Find where the given text appears and provide that cell's center as (X, Y) coordinate. 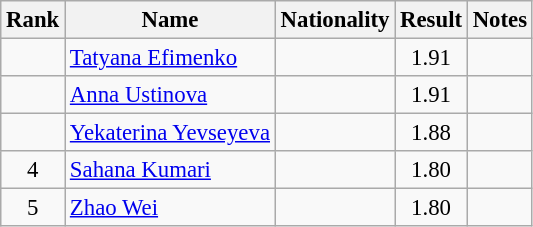
Sahana Kumari (170, 170)
Name (170, 20)
Result (432, 20)
Anna Ustinova (170, 95)
Zhao Wei (170, 208)
5 (33, 208)
Yekaterina Yevseyeva (170, 133)
1.88 (432, 133)
Tatyana Efimenko (170, 58)
4 (33, 170)
Rank (33, 20)
Nationality (334, 20)
Notes (500, 20)
